Capture the cell that displays the provided text and extract its [x, y] central coordinate. 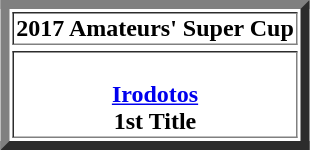
2017 Amateurs' Super Cup [155, 28]
Irodotos1st Title [155, 94]
